For the text-containing cell, return its midpoint in (X, Y) coordinate format. 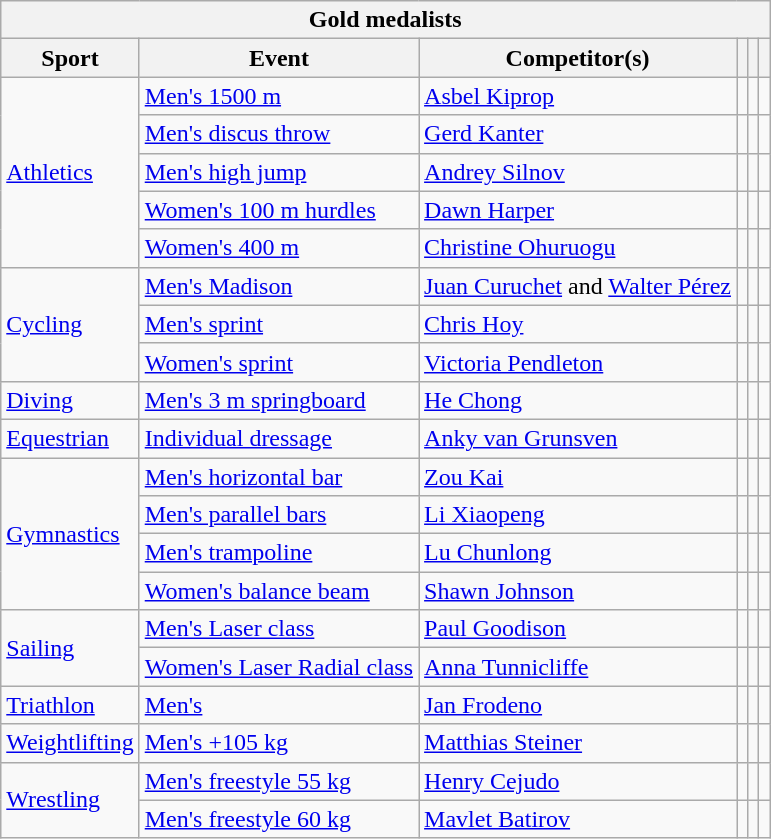
Sport (70, 58)
Diving (70, 400)
Christine Ohuruogu (578, 248)
Men's parallel bars (278, 515)
Men's discus throw (278, 134)
Equestrian (70, 438)
Juan Curuchet and Walter Pérez (578, 286)
Men's 3 m springboard (278, 400)
Men's high jump (278, 172)
Women's Laser Radial class (278, 667)
He Chong (578, 400)
Men's Laser class (278, 629)
Andrey Silnov (578, 172)
Chris Hoy (578, 324)
Women's sprint (278, 362)
Matthias Steiner (578, 743)
Victoria Pendleton (578, 362)
Men's sprint (278, 324)
Henry Cejudo (578, 781)
Lu Chunlong (578, 553)
Zou Kai (578, 477)
Triathlon (70, 705)
Gerd Kanter (578, 134)
Individual dressage (278, 438)
Athletics (70, 172)
Gold medalists (386, 20)
Jan Frodeno (578, 705)
Cycling (70, 324)
Men's horizontal bar (278, 477)
Paul Goodison (578, 629)
Wrestling (70, 800)
Weightlifting (70, 743)
Men's Madison (278, 286)
Men's freestyle 55 kg (278, 781)
Women's 100 m hurdles (278, 210)
Anna Tunnicliffe (578, 667)
Shawn Johnson (578, 591)
Mavlet Batirov (578, 819)
Men's +105 kg (278, 743)
Event (278, 58)
Anky van Grunsven (578, 438)
Asbel Kiprop (578, 96)
Competitor(s) (578, 58)
Gymnastics (70, 534)
Men's 1500 m (278, 96)
Men's freestyle 60 kg (278, 819)
Women's 400 m (278, 248)
Men's (278, 705)
Men's trampoline (278, 553)
Dawn Harper (578, 210)
Women's balance beam (278, 591)
Li Xiaopeng (578, 515)
Sailing (70, 648)
